Capture the cell that displays the provided text and extract its (x, y) central coordinate. 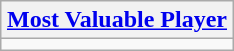
Most Valuable Player (116, 20)
